Determine the (x, y) coordinate at the center of the cell enclosing the given text.  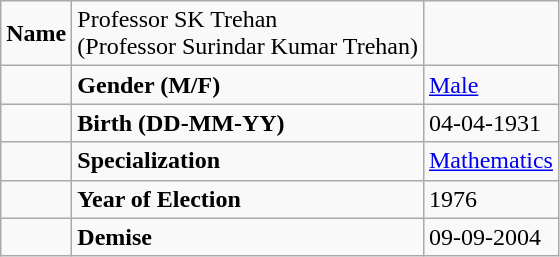
Birth (DD-MM-YY) (248, 123)
Name (36, 34)
Professor SK Trehan(Professor Surindar Kumar Trehan) (248, 34)
1976 (490, 199)
Demise (248, 237)
Gender (M/F) (248, 85)
Year of Election (248, 199)
Mathematics (490, 161)
09-09-2004 (490, 237)
Specialization (248, 161)
Male (490, 85)
04-04-1931 (490, 123)
